Identify which cell holds the provided text, then report its [x, y] central coordinate. 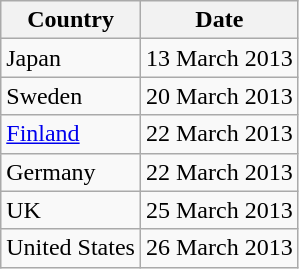
Country [71, 20]
Date [219, 20]
UK [71, 210]
20 March 2013 [219, 96]
25 March 2013 [219, 210]
United States [71, 248]
26 March 2013 [219, 248]
Sweden [71, 96]
Japan [71, 58]
Finland [71, 134]
13 March 2013 [219, 58]
Germany [71, 172]
